Output the [x, y] coordinate of the center of the cell containing the given text.  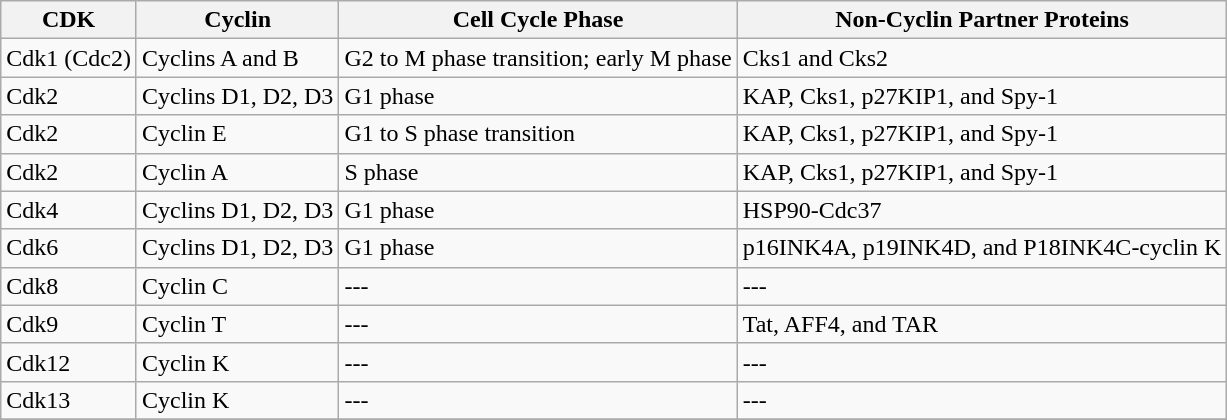
Cyclins A and B [237, 58]
Cyclin A [237, 172]
G1 to S phase transition [538, 134]
G2 to M phase transition; early M phase [538, 58]
Cdk9 [69, 324]
p16INK4A, p19INK4D, and P18INK4C-cyclin K [982, 248]
Cdk1 (Cdc2) [69, 58]
Cdk8 [69, 286]
Cyclin [237, 20]
Cyclin C [237, 286]
Cks1 and Cks2 [982, 58]
Cdk13 [69, 400]
HSP90-Cdc37 [982, 210]
Non-Cyclin Partner Proteins [982, 20]
Cdk12 [69, 362]
Cyclin T [237, 324]
Cdk4 [69, 210]
Tat, AFF4, and TAR [982, 324]
Cell Cycle Phase [538, 20]
Cdk6 [69, 248]
CDK [69, 20]
S phase [538, 172]
Cyclin E [237, 134]
